Identify which cell holds the provided text, then report its (X, Y) central coordinate. 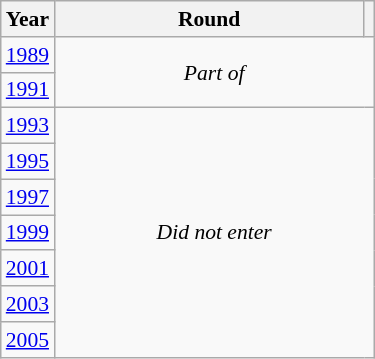
1993 (28, 126)
1997 (28, 197)
1995 (28, 162)
1991 (28, 90)
1989 (28, 55)
Year (28, 19)
2003 (28, 304)
1999 (28, 233)
Did not enter (214, 232)
Part of (214, 72)
2001 (28, 269)
2005 (28, 340)
Round (209, 19)
